Extract the [X, Y] coordinate from the center of the cell holding the provided text.  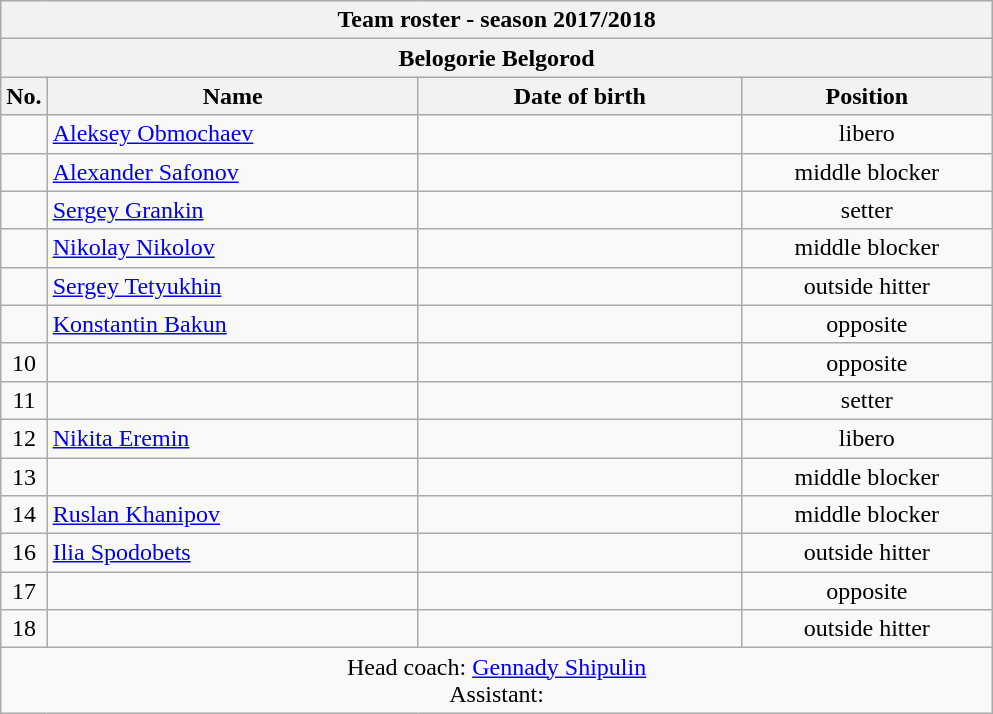
18 [24, 629]
Team roster - season 2017/2018 [497, 20]
14 [24, 515]
12 [24, 438]
Head coach: Gennady ShipulinAssistant: [497, 680]
10 [24, 362]
Ruslan Khanipov [232, 515]
Alexander Safonov [232, 172]
Position [866, 96]
Name [232, 96]
17 [24, 591]
11 [24, 400]
Nikita Eremin [232, 438]
Konstantin Bakun [232, 324]
13 [24, 477]
Belogorie Belgorod [497, 58]
Sergey Grankin [232, 210]
Date of birth [580, 96]
Aleksey Obmochaev [232, 134]
Nikolay Nikolov [232, 248]
No. [24, 96]
Sergey Tetyukhin [232, 286]
16 [24, 553]
Ilia Spodobets [232, 553]
